Identify which cell holds the provided text, then report its [x, y] central coordinate. 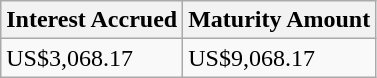
US$3,068.17 [92, 58]
Maturity Amount [280, 20]
US$9,068.17 [280, 58]
Interest Accrued [92, 20]
